Output the [x, y] coordinate of the center of the cell containing the given text.  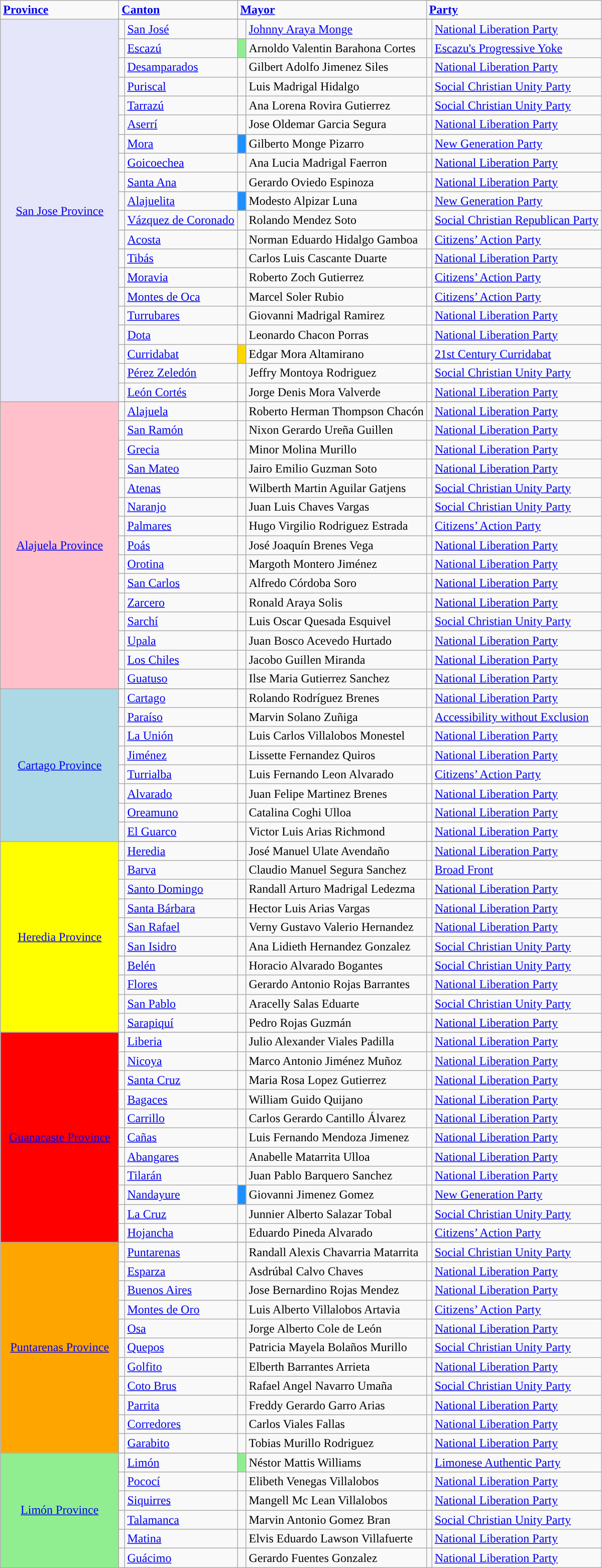
Modesto Alpizar Luna [336, 201]
Canton [178, 10]
Johnny Araya Monge [336, 29]
Heredia Province [60, 937]
Giovanni Madrigal Ramirez [336, 316]
Jiménez [181, 755]
Palmares [181, 526]
Tibás [181, 259]
Eduardo Pineda Alvarado [336, 1233]
Asdrúbal Calvo Chaves [336, 1271]
Victor Luis Arias Richmond [336, 831]
Moravia [181, 278]
Tilarán [181, 1176]
Marvin Antonio Gomez Bran [336, 1520]
Cartago Province [60, 765]
Puntarenas [181, 1252]
Tobias Murillo Rodriguez [336, 1443]
Santo Domingo [181, 889]
Coto Brus [181, 1386]
Cartago [181, 698]
Hugo Virgilio Rodriguez Estrada [336, 526]
Party [514, 10]
Sarapiquí [181, 1023]
Pérez Zeledón [181, 373]
Luis Fernando Mendoza Jimenez [336, 1137]
Carlos Gerardo Cantillo Álvarez [336, 1118]
Gilberto Monge Pizarro [336, 144]
Giovanni Jimenez Gomez [336, 1195]
Arnoldo Valentin Barahona Cortes [336, 48]
Gilbert Adolfo Jimenez Siles [336, 67]
San Mateo [181, 468]
Montes de Oca [181, 297]
Escazú [181, 48]
Mayor [332, 10]
Talamanca [181, 1520]
Limón Province [60, 1510]
Puriscal [181, 86]
21st Century Curridabat [516, 354]
Buenos Aires [181, 1290]
Luis Alberto Villalobos Artavia [336, 1309]
Santa Cruz [181, 1080]
Edgar Mora Altamirano [336, 354]
San Carlos [181, 583]
Rolando Mendez Soto [336, 220]
Luis Carlos Villalobos Monestel [336, 736]
Cañas [181, 1137]
Alajuelita [181, 201]
Luis Oscar Quesada Esquivel [336, 622]
Siquirres [181, 1501]
Curridabat [181, 354]
Matina [181, 1539]
Aserrí [181, 125]
Néstor Mattis Williams [336, 1463]
Leonardo Chacon Porras [336, 335]
Ana Lucia Madrigal Faerron [336, 163]
La Unión [181, 736]
Luis Fernando Leon Alvarado [336, 774]
Jorge Alberto Cole de León [336, 1329]
Alajuela [181, 411]
Juan Felipe Martinez Brenes [336, 793]
Marcel Soler Rubio [336, 297]
Carlos Luis Cascante Duarte [336, 259]
Gerardo Fuentes Gonzalez [336, 1558]
Vázquez de Coronado [181, 220]
Jose Oldemar Garcia Segura [336, 125]
Elvis Eduardo Lawson Villafuerte [336, 1539]
Limón [181, 1463]
San Ramón [181, 430]
Juan Luis Chaves Vargas [336, 507]
Esparza [181, 1271]
Goicoechea [181, 163]
Belén [181, 966]
Alvarado [181, 793]
Montes de Oro [181, 1309]
Parrita [181, 1405]
Verny Gustavo Valerio Hernandez [336, 927]
Carlos Viales Fallas [336, 1424]
Turrialba [181, 774]
Marco Antonio Jiménez Muñoz [336, 1061]
Sarchí [181, 622]
Pedro Rojas Guzmán [336, 1023]
Barva [181, 870]
Carrillo [181, 1118]
Juan Pablo Barquero Sanchez [336, 1176]
Alfredo Córdoba Soro [336, 583]
Heredia [181, 851]
Limonese Authentic Party [516, 1463]
Claudio Manuel Segura Sanchez [336, 870]
Marvin Solano Zuñiga [336, 717]
Acosta [181, 239]
Zarcero [181, 602]
Ronald Araya Solis [336, 602]
Minor Molina Murillo [336, 449]
Osa [181, 1329]
Lissette Fernandez Quiros [336, 755]
Junnier Alberto Salazar Tobal [336, 1214]
Mangell Mc Lean Villalobos [336, 1501]
Rolando Rodríguez Brenes [336, 698]
Mora [181, 144]
San Pablo [181, 1004]
José Manuel Ulate Avendaño [336, 851]
Pococí [181, 1482]
Social Christian Republican Party [516, 220]
Margoth Montero Jiménez [336, 564]
Elberth Barrantes Arrieta [336, 1367]
Tarrazú [181, 105]
Anabelle Matarrita Ulloa [336, 1156]
Guanacaste Province [60, 1138]
La Cruz [181, 1214]
Golfito [181, 1367]
Hojancha [181, 1233]
Elibeth Venegas Villalobos [336, 1482]
Gerardo Antonio Rojas Barrantes [336, 985]
Jeffry Montoya Rodriguez [336, 373]
Randall Arturo Madrigal Ledezma [336, 889]
Los Chiles [181, 660]
San Rafael [181, 927]
León Cortés [181, 392]
Guácimo [181, 1558]
Naranjo [181, 507]
San Jose Province [60, 211]
Nandayure [181, 1195]
Paraíso [181, 717]
José Joaquín Brenes Vega [336, 545]
San José [181, 29]
El Guarco [181, 831]
Jose Bernardino Rojas Mendez [336, 1290]
Juan Bosco Acevedo Hurtado [336, 641]
Jacobo Guillen Miranda [336, 660]
Jairo Emilio Guzman Soto [336, 468]
Ana Lidieth Hernandez Gonzalez [336, 946]
Orotina [181, 564]
Desamparados [181, 67]
Freddy Gerardo Garro Arias [336, 1405]
Horacio Alvarado Bogantes [336, 966]
Jorge Denis Mora Valverde [336, 392]
Oreamuno [181, 812]
Poás [181, 545]
Rafael Angel Navarro Umaña [336, 1386]
Roberto Herman Thompson Chacón [336, 411]
Dota [181, 335]
Escazu's Progressive Yoke [516, 48]
Ana Lorena Rovira Gutierrez [336, 105]
Corredores [181, 1424]
Bagaces [181, 1099]
Liberia [181, 1042]
Gerardo Oviedo Espinoza [336, 182]
Santa Ana [181, 182]
Flores [181, 985]
Santa Bárbara [181, 908]
Garabito [181, 1443]
Atenas [181, 488]
Guatuso [181, 679]
Nixon Gerardo Ureña Guillen [336, 430]
Roberto Zoch Gutierrez [336, 278]
Randall Alexis Chavarria Matarrita [336, 1252]
Province [60, 10]
Quepos [181, 1348]
Upala [181, 641]
Patricia Mayela Bolaños Murillo [336, 1348]
Norman Eduardo Hidalgo Gamboa [336, 239]
Turrubares [181, 316]
Maria Rosa Lopez Gutierrez [336, 1080]
San Isidro [181, 946]
Accessibility without Exclusion [516, 717]
Julio Alexander Viales Padilla [336, 1042]
William Guido Quijano [336, 1099]
Alajuela Province [60, 545]
Hector Luis Arias Vargas [336, 908]
Ilse Maria Gutierrez Sanchez [336, 679]
Aracelly Salas Eduarte [336, 1004]
Catalina Coghi Ulloa [336, 812]
Abangares [181, 1156]
Wilberth Martin Aguilar Gatjens [336, 488]
Grecia [181, 449]
Luis Madrigal Hidalgo [336, 86]
Broad Front [516, 870]
Nicoya [181, 1061]
Puntarenas Province [60, 1348]
